Search for the cell housing the specified text and yield its (X, Y) center coordinate. 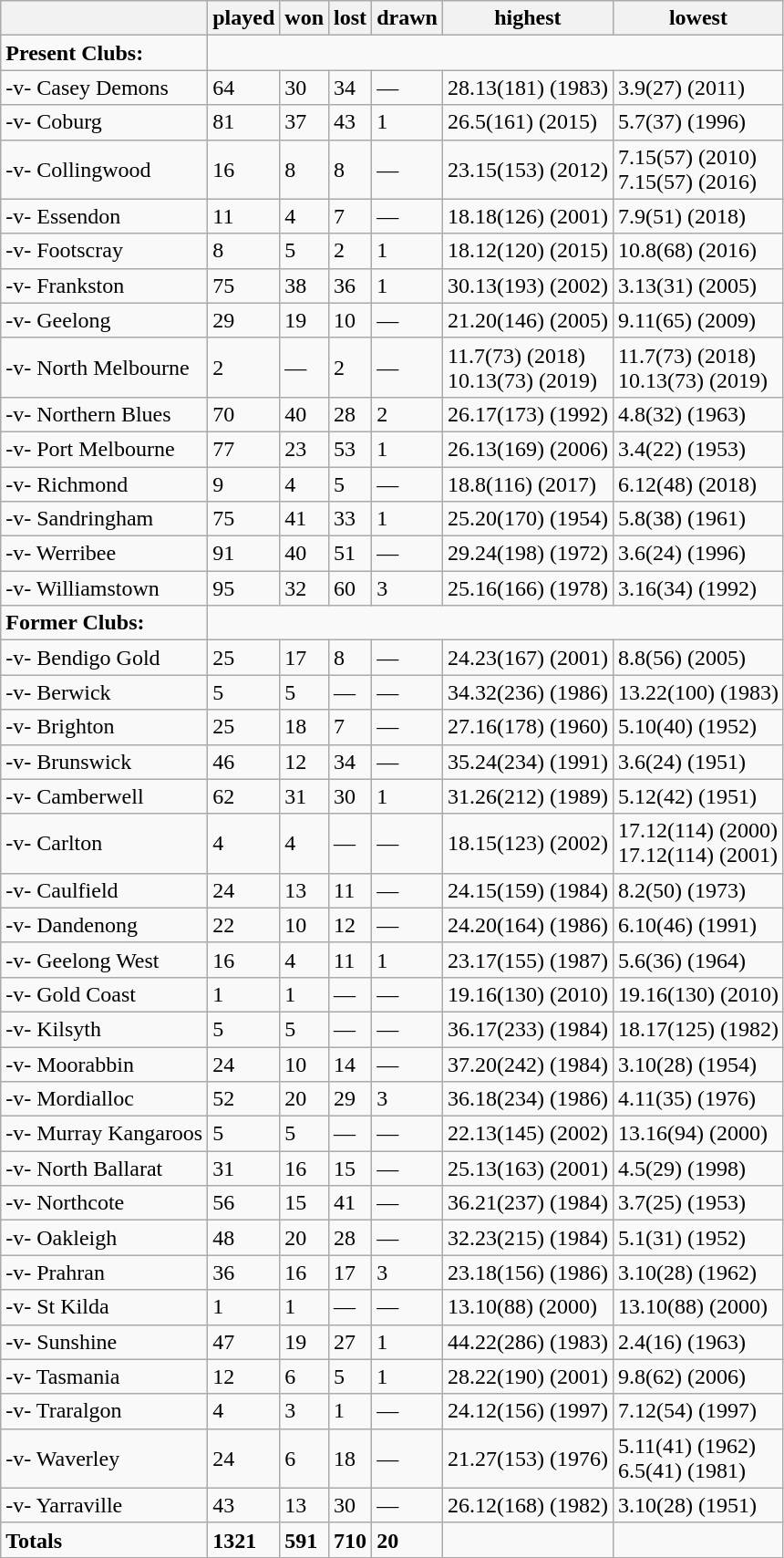
-v- Oakleigh (104, 1238)
3.6(24) (1996) (698, 554)
25.13(163) (2001) (527, 1168)
-v- Prahran (104, 1272)
32.23(215) (1984) (527, 1238)
37 (304, 122)
25.20(170) (1954) (527, 519)
70 (244, 414)
18.17(125) (1982) (698, 1029)
4.5(29) (1998) (698, 1168)
35.24(234) (1991) (527, 762)
9.8(62) (2006) (698, 1376)
26.5(161) (2015) (527, 122)
10.8(68) (2016) (698, 251)
-v- Werribee (104, 554)
81 (244, 122)
-v- Collingwood (104, 170)
30.13(193) (2002) (527, 286)
48 (244, 1238)
-v- Brighton (104, 727)
-v- Frankston (104, 286)
-v- Casey Demons (104, 88)
3.10(28) (1962) (698, 1272)
drawn (407, 18)
29.24(198) (1972) (527, 554)
28.13(181) (1983) (527, 88)
Totals (104, 1540)
-v- Waverley (104, 1458)
5.6(36) (1964) (698, 960)
3.10(28) (1951) (698, 1505)
highest (527, 18)
64 (244, 88)
24.12(156) (1997) (527, 1411)
3.6(24) (1951) (698, 762)
7.15(57) (2010)7.15(57) (2016) (698, 170)
46 (244, 762)
44.22(286) (1983) (527, 1342)
53 (350, 449)
5.12(42) (1951) (698, 796)
5.1(31) (1952) (698, 1238)
23.18(156) (1986) (527, 1272)
31.26(212) (1989) (527, 796)
played (244, 18)
36.21(237) (1984) (527, 1203)
-v- Port Melbourne (104, 449)
-v- Camberwell (104, 796)
21.27(153) (1976) (527, 1458)
-v- Yarraville (104, 1505)
-v- North Ballarat (104, 1168)
-v- Carlton (104, 843)
-v- Williamstown (104, 588)
32 (304, 588)
5.7(37) (1996) (698, 122)
-v- Moorabbin (104, 1065)
9.11(65) (2009) (698, 320)
91 (244, 554)
-v- Sandringham (104, 519)
62 (244, 796)
6.12(48) (2018) (698, 484)
18.12(120) (2015) (527, 251)
-v- Northern Blues (104, 414)
-v- Caulfield (104, 890)
-v- Berwick (104, 692)
21.20(146) (2005) (527, 320)
-v- St Kilda (104, 1307)
24.23(167) (2001) (527, 658)
51 (350, 554)
-v- Kilsyth (104, 1029)
95 (244, 588)
38 (304, 286)
77 (244, 449)
Former Clubs: (104, 623)
4.11(35) (1976) (698, 1099)
13.22(100) (1983) (698, 692)
5.11(41) (1962)6.5(41) (1981) (698, 1458)
18.8(116) (2017) (527, 484)
2.4(16) (1963) (698, 1342)
14 (350, 1065)
28.22(190) (2001) (527, 1376)
591 (304, 1540)
24.15(159) (1984) (527, 890)
23.17(155) (1987) (527, 960)
22 (244, 925)
3.13(31) (2005) (698, 286)
26.17(173) (1992) (527, 414)
-v- Coburg (104, 122)
Present Clubs: (104, 53)
-v- Murray Kangaroos (104, 1134)
36.18(234) (1986) (527, 1099)
23.15(153) (2012) (527, 170)
3.10(28) (1954) (698, 1065)
56 (244, 1203)
4.8(32) (1963) (698, 414)
8.2(50) (1973) (698, 890)
27.16(178) (1960) (527, 727)
52 (244, 1099)
37.20(242) (1984) (527, 1065)
lowest (698, 18)
-v- Essendon (104, 216)
27 (350, 1342)
33 (350, 519)
36.17(233) (1984) (527, 1029)
-v- Brunswick (104, 762)
lost (350, 18)
-v- Geelong West (104, 960)
23 (304, 449)
7.9(51) (2018) (698, 216)
-v- Sunshine (104, 1342)
-v- Gold Coast (104, 994)
17.12(114) (2000)17.12(114) (2001) (698, 843)
60 (350, 588)
-v- Bendigo Gold (104, 658)
-v- North Melbourne (104, 367)
5.10(40) (1952) (698, 727)
3.9(27) (2011) (698, 88)
6.10(46) (1991) (698, 925)
26.12(168) (1982) (527, 1505)
24.20(164) (1986) (527, 925)
-v- Geelong (104, 320)
-v- Mordialloc (104, 1099)
-v- Dandenong (104, 925)
1321 (244, 1540)
710 (350, 1540)
3.16(34) (1992) (698, 588)
9 (244, 484)
34.32(236) (1986) (527, 692)
22.13(145) (2002) (527, 1134)
13.16(94) (2000) (698, 1134)
8.8(56) (2005) (698, 658)
-v- Northcote (104, 1203)
3.7(25) (1953) (698, 1203)
47 (244, 1342)
5.8(38) (1961) (698, 519)
-v- Richmond (104, 484)
3.4(22) (1953) (698, 449)
26.13(169) (2006) (527, 449)
25.16(166) (1978) (527, 588)
7.12(54) (1997) (698, 1411)
-v- Tasmania (104, 1376)
-v- Traralgon (104, 1411)
18.15(123) (2002) (527, 843)
18.18(126) (2001) (527, 216)
-v- Footscray (104, 251)
won (304, 18)
